Return (x, y) of the center of cell containing provided text 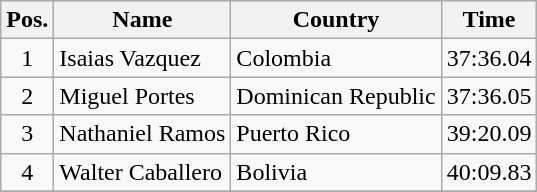
4 (28, 172)
40:09.83 (489, 172)
2 (28, 96)
Dominican Republic (336, 96)
Time (489, 20)
3 (28, 134)
Country (336, 20)
Miguel Portes (142, 96)
Isaias Vazquez (142, 58)
Colombia (336, 58)
Nathaniel Ramos (142, 134)
Walter Caballero (142, 172)
37:36.04 (489, 58)
37:36.05 (489, 96)
Bolivia (336, 172)
Puerto Rico (336, 134)
1 (28, 58)
Pos. (28, 20)
39:20.09 (489, 134)
Name (142, 20)
